Detect which cell encompasses the target text, then output its [x, y] center coordinate. 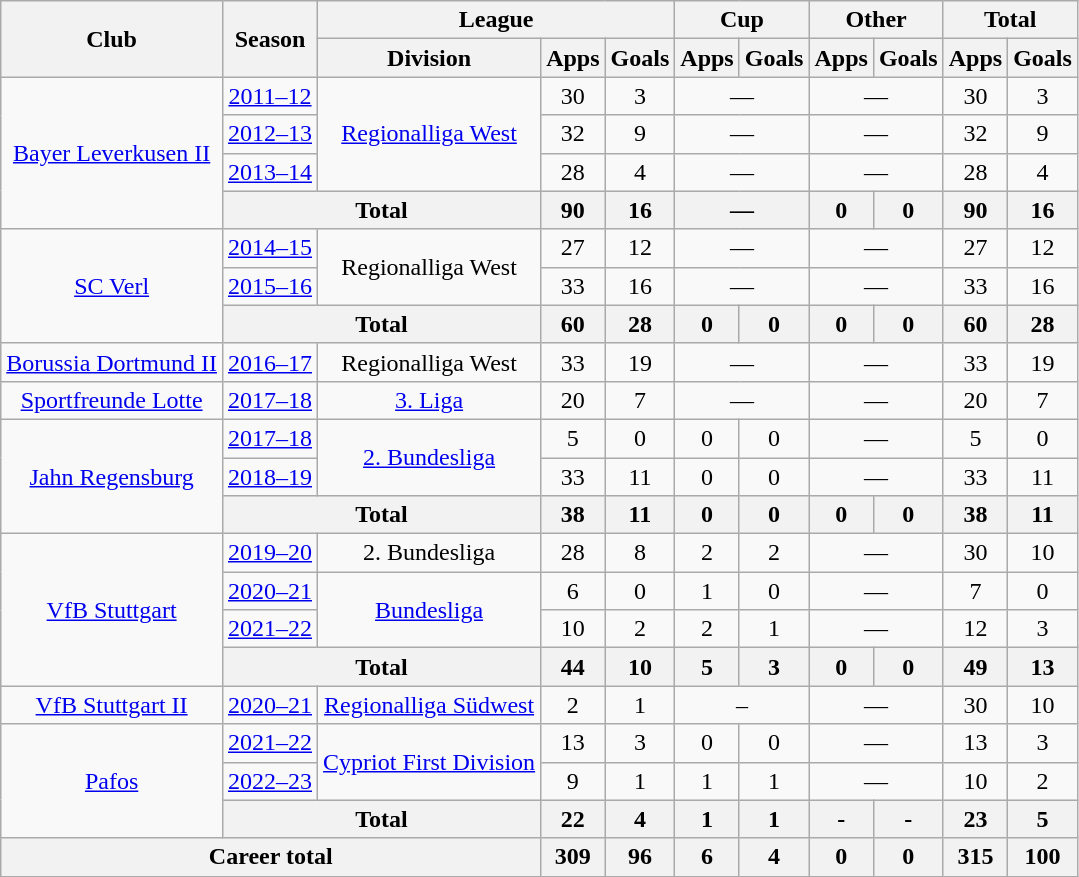
Division [430, 58]
Jahn Regensburg [112, 476]
3. Liga [430, 400]
Borussia Dortmund II [112, 362]
Other [876, 20]
Cup [742, 20]
VfB Stuttgart II [112, 705]
Pafos [112, 781]
309 [573, 857]
2018–19 [270, 477]
2013–14 [270, 172]
League [496, 20]
2011–12 [270, 96]
22 [573, 819]
315 [975, 857]
Cypriot First Division [430, 762]
23 [975, 819]
Club [112, 39]
Regionalliga Südwest [430, 705]
Sportfreunde Lotte [112, 400]
49 [975, 667]
Bayer Leverkusen II [112, 153]
VfB Stuttgart [112, 610]
2016–17 [270, 362]
2019–20 [270, 553]
2012–13 [270, 134]
44 [573, 667]
96 [640, 857]
100 [1043, 857]
SC Verl [112, 286]
2014–15 [270, 248]
– [742, 705]
Career total [271, 857]
2022–23 [270, 781]
8 [640, 553]
2015–16 [270, 286]
Season [270, 39]
Bundesliga [430, 610]
